Determine the (X, Y) coordinate at the center of the cell enclosing the given text.  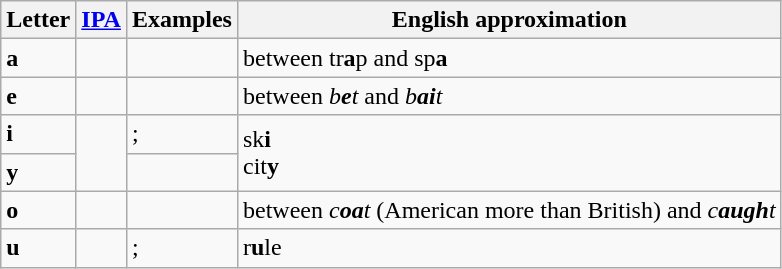
a (38, 58)
Examples (182, 20)
between coat (American more than British) and caught (509, 210)
English approximation (509, 20)
i (38, 134)
IPA (102, 20)
u (38, 248)
skicity (509, 153)
o (38, 210)
Letter (38, 20)
y (38, 172)
rule (509, 248)
between trap and spa (509, 58)
e (38, 96)
between bet and bait (509, 96)
